For the text-containing cell, return its midpoint in [x, y] coordinate format. 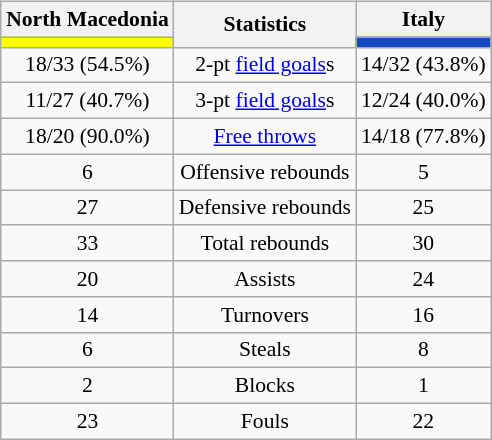
Blocks [265, 386]
8 [424, 350]
25 [424, 208]
14 [88, 314]
16 [424, 314]
5 [424, 172]
14/18 (77.8%) [424, 136]
33 [88, 243]
18/20 (90.0%) [88, 136]
Fouls [265, 421]
Italy [424, 19]
11/27 (40.7%) [88, 101]
Statistics [265, 24]
18/33 (54.5%) [88, 65]
24 [424, 279]
23 [88, 421]
Free throws [265, 136]
20 [88, 279]
Turnovers [265, 314]
2 [88, 386]
Offensive rebounds [265, 172]
14/32 (43.8%) [424, 65]
1 [424, 386]
Steals [265, 350]
3-pt field goalss [265, 101]
Total rebounds [265, 243]
22 [424, 421]
North Macedonia [88, 19]
12/24 (40.0%) [424, 101]
Assists [265, 279]
Defensive rebounds [265, 208]
2-pt field goalss [265, 65]
27 [88, 208]
30 [424, 243]
